Search for the cell housing the specified text and yield its [x, y] center coordinate. 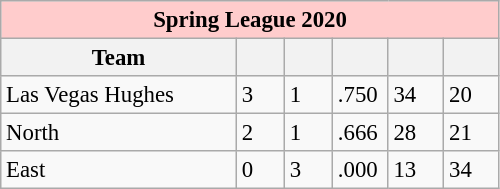
Team [119, 58]
20 [472, 95]
2 [260, 133]
21 [472, 133]
.666 [361, 133]
.000 [361, 170]
28 [416, 133]
East [119, 170]
Las Vegas Hughes [119, 95]
North [119, 133]
0 [260, 170]
Spring League 2020 [250, 20]
13 [416, 170]
.750 [361, 95]
